Return the [X, Y] coordinate for the center point of the cell that contains the specified text.  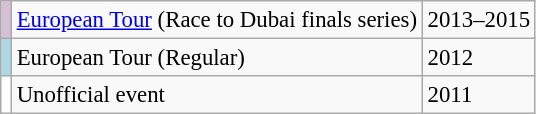
2012 [478, 58]
2013–2015 [478, 20]
2011 [478, 95]
European Tour (Race to Dubai finals series) [216, 20]
Unofficial event [216, 95]
European Tour (Regular) [216, 58]
